Determine the [X, Y] coordinate at the center of the cell enclosing the given text.  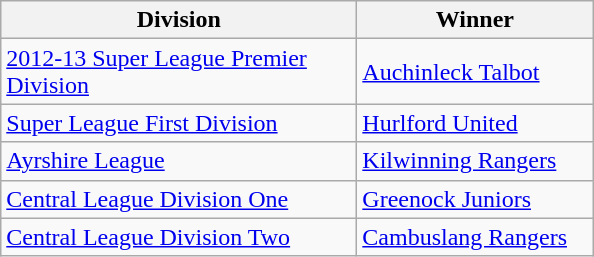
Division [179, 20]
Cambuslang Rangers [475, 237]
Hurlford United [475, 123]
Kilwinning Rangers [475, 161]
Auchinleck Talbot [475, 72]
Ayrshire League [179, 161]
Winner [475, 20]
Super League First Division [179, 123]
Central League Division One [179, 199]
2012-13 Super League Premier Division [179, 72]
Greenock Juniors [475, 199]
Central League Division Two [179, 237]
